Detect which cell encompasses the target text, then output its [x, y] center coordinate. 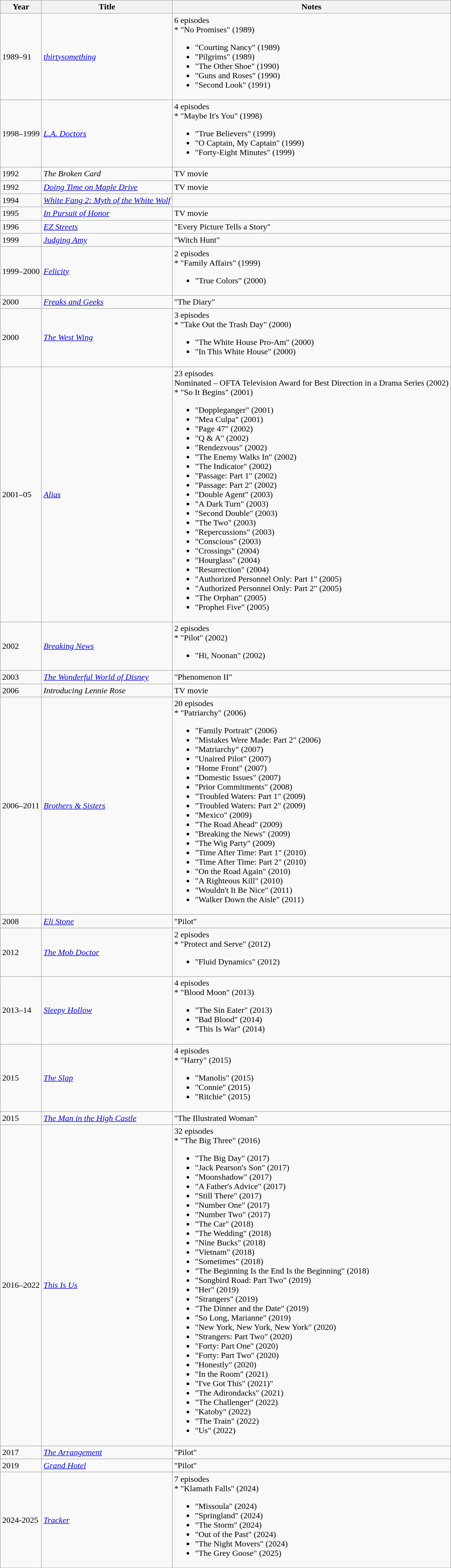
The Wonderful World of Disney [107, 677]
1999–2000 [21, 271]
thirtysomething [107, 57]
"The Diary" [311, 302]
Judging Amy [107, 240]
4 episodes* "Harry" (2015)"Manolis" (2015)"Connie" (2015)"Ritchie" (2015) [311, 1078]
Eli Stone [107, 921]
2006 [21, 690]
Sleepy Hollow [107, 1010]
Doing Time on Maple Drive [107, 187]
Notes [311, 7]
The Man in the High Castle [107, 1118]
2 episodes* "Family Affairs" (1999)"True Colors" (2000) [311, 271]
6 episodes* "No Promises" (1989)"Courting Nancy" (1989)"Pilgrims" (1989)"The Other Shoe" (1990)"Guns and Roses" (1990)"Second Look" (1991) [311, 57]
Freaks and Geeks [107, 302]
The Broken Card [107, 174]
2001–05 [21, 494]
Alias [107, 494]
The West Wing [107, 337]
Breaking News [107, 646]
2006–2011 [21, 806]
Title [107, 7]
Felicity [107, 271]
1989–91 [21, 57]
4 episodes* "Maybe It's You" (1998)"True Believers" (1999)"O Captain, My Captain" (1999)"Forty-Eight Minutes" (1999) [311, 134]
Introducing Lennie Rose [107, 690]
In Pursuit of Honor [107, 213]
2003 [21, 677]
2012 [21, 952]
"Witch Hunt" [311, 240]
1994 [21, 200]
The Mob Doctor [107, 952]
2019 [21, 1465]
L.A. Doctors [107, 134]
White Fang 2: Myth of the White Wolf [107, 200]
The Arrangement [107, 1452]
"Every Picture Tells a Story" [311, 227]
Grand Hotel [107, 1465]
EZ Streets [107, 227]
2016–2022 [21, 1285]
1998–1999 [21, 134]
1995 [21, 213]
"Phenomenon II" [311, 677]
Year [21, 7]
1999 [21, 240]
2002 [21, 646]
Tracker [107, 1520]
2 episodes* "Pilot" (2002)"Hi, Noonan" (2002) [311, 646]
2024-2025 [21, 1520]
This Is Us [107, 1285]
2013–14 [21, 1010]
"The Illustrated Woman" [311, 1118]
The Slap [107, 1078]
Brothers & Sisters [107, 806]
4 episodes* "Blood Moon" (2013)"The Sin Eater" (2013)"Bad Blood" (2014)"This Is War" (2014) [311, 1010]
3 episodes* "Take Out the Trash Day" (2000)"The White House Pro-Am" (2000)"In This White House" (2000) [311, 337]
2017 [21, 1452]
2 episodes* "Protect and Serve" (2012)"Fluid Dynamics" (2012) [311, 952]
1996 [21, 227]
2008 [21, 921]
